From the cell containing the given text, extract its center point as (x, y) coordinate. 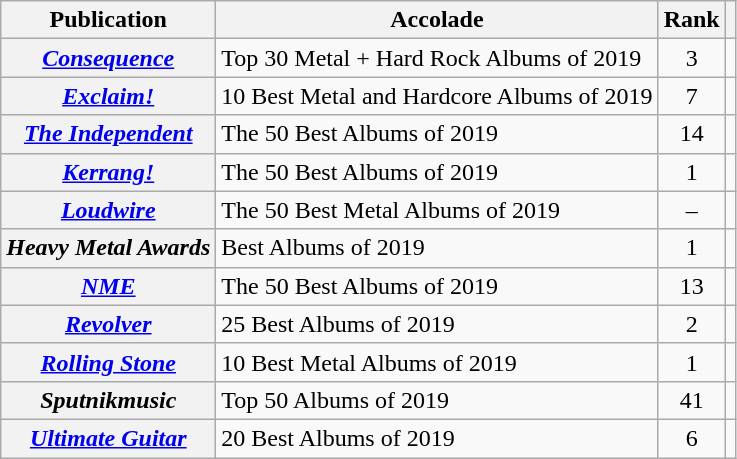
2 (692, 324)
20 Best Albums of 2019 (437, 438)
25 Best Albums of 2019 (437, 324)
6 (692, 438)
Consequence (108, 58)
10 Best Metal and Hardcore Albums of 2019 (437, 96)
Ultimate Guitar (108, 438)
Publication (108, 20)
The Independent (108, 134)
Revolver (108, 324)
Top 50 Albums of 2019 (437, 400)
14 (692, 134)
Loudwire (108, 210)
The 50 Best Metal Albums of 2019 (437, 210)
Heavy Metal Awards (108, 248)
Accolade (437, 20)
Exclaim! (108, 96)
3 (692, 58)
41 (692, 400)
Rolling Stone (108, 362)
Top 30 Metal + Hard Rock Albums of 2019 (437, 58)
Kerrang! (108, 172)
10 Best Metal Albums of 2019 (437, 362)
13 (692, 286)
NME (108, 286)
7 (692, 96)
Sputnikmusic (108, 400)
– (692, 210)
Best Albums of 2019 (437, 248)
Rank (692, 20)
